Output the (x, y) coordinate of the center of the cell containing the given text.  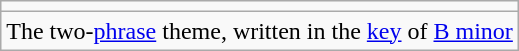
The two-phrase theme, written in the key of B minor (260, 31)
